Scan for the cell matching the given text and deliver its (x, y) coordinate at center. 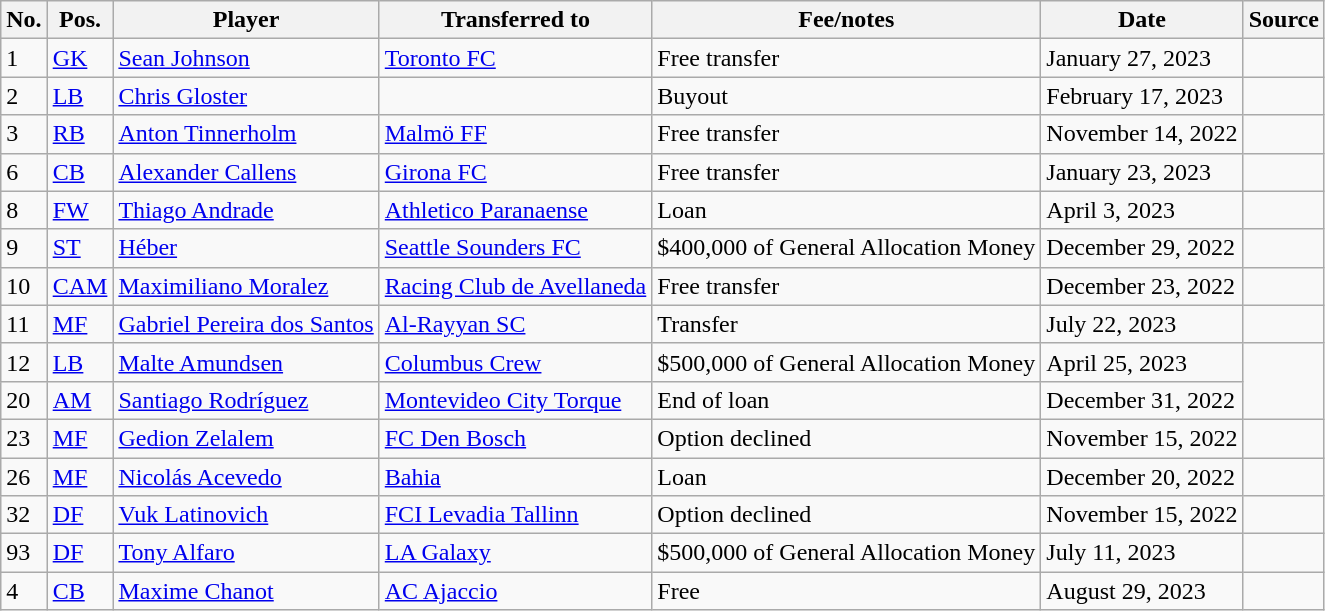
Girona FC (516, 172)
December 20, 2022 (1142, 477)
RB (80, 134)
CAM (80, 286)
Gabriel Pereira dos Santos (246, 324)
Chris Gloster (246, 96)
Player (246, 20)
February 17, 2023 (1142, 96)
Free (846, 591)
4 (24, 591)
20 (24, 400)
93 (24, 553)
Thiago Andrade (246, 210)
Nicolás Acevedo (246, 477)
Alexander Callens (246, 172)
December 23, 2022 (1142, 286)
32 (24, 515)
Al-Rayyan SC (516, 324)
FCI Levadia Tallinn (516, 515)
November 14, 2022 (1142, 134)
Maximiliano Moralez (246, 286)
6 (24, 172)
2 (24, 96)
Athletico Paranaense (516, 210)
January 23, 2023 (1142, 172)
Bahia (516, 477)
FW (80, 210)
July 11, 2023 (1142, 553)
Source (1284, 20)
Tony Alfaro (246, 553)
GK (80, 58)
Vuk Latinovich (246, 515)
Sean Johnson (246, 58)
AM (80, 400)
ST (80, 248)
Pos. (80, 20)
10 (24, 286)
$400,000 of General Allocation Money (846, 248)
End of loan (846, 400)
Santiago Rodríguez (246, 400)
AC Ajaccio (516, 591)
Maxime Chanot (246, 591)
Malte Amundsen (246, 362)
Toronto FC (516, 58)
8 (24, 210)
12 (24, 362)
April 3, 2023 (1142, 210)
23 (24, 438)
December 29, 2022 (1142, 248)
April 25, 2023 (1142, 362)
9 (24, 248)
Fee/notes (846, 20)
Gedion Zelalem (246, 438)
Montevideo City Torque (516, 400)
3 (24, 134)
LA Galaxy (516, 553)
11 (24, 324)
Transfer (846, 324)
Transferred to (516, 20)
Anton Tinnerholm (246, 134)
Racing Club de Avellaneda (516, 286)
Malmö FF (516, 134)
January 27, 2023 (1142, 58)
Buyout (846, 96)
Héber (246, 248)
Date (1142, 20)
July 22, 2023 (1142, 324)
No. (24, 20)
December 31, 2022 (1142, 400)
August 29, 2023 (1142, 591)
1 (24, 58)
26 (24, 477)
Columbus Crew (516, 362)
FC Den Bosch (516, 438)
Seattle Sounders FC (516, 248)
